From the cell containing the given text, extract its center point as (x, y) coordinate. 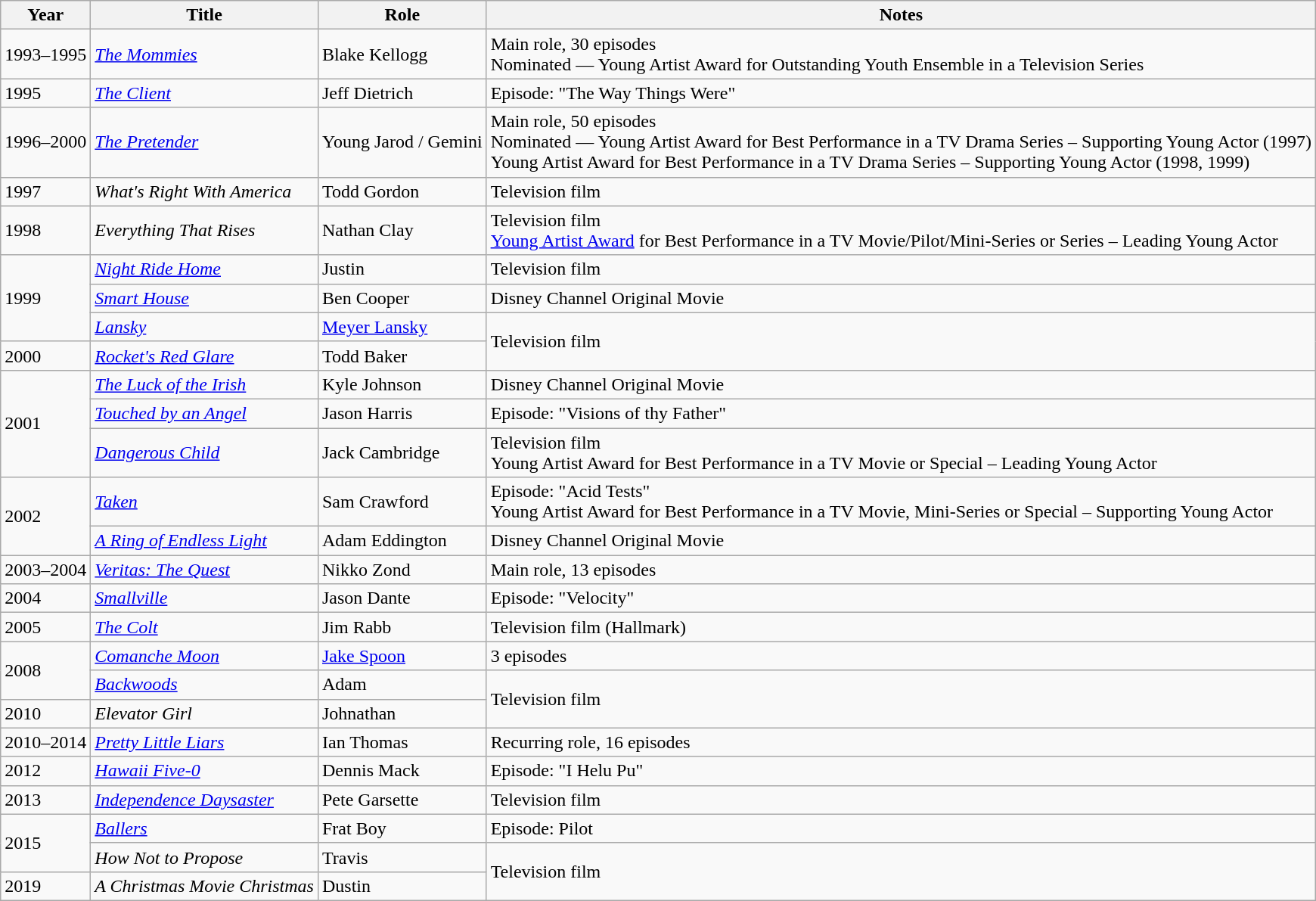
Smallville (204, 598)
2005 (45, 627)
2013 (45, 800)
Comanche Moon (204, 656)
Todd Baker (402, 356)
Jason Harris (402, 413)
Ben Cooper (402, 298)
2001 (45, 424)
Episode: "Visions of thy Father" (902, 413)
2008 (45, 670)
Kyle Johnson (402, 384)
Meyer Lansky (402, 327)
2004 (45, 598)
Jack Cambridge (402, 452)
The Luck of the Irish (204, 384)
Sam Crawford (402, 502)
Main role, 30 episodesNominated — Young Artist Award for Outstanding Youth Ensemble in a Television Series (902, 54)
Episode: "The Way Things Were" (902, 93)
Elevator Girl (204, 713)
Touched by an Angel (204, 413)
Independence Daysaster (204, 800)
Jeff Dietrich (402, 93)
Jim Rabb (402, 627)
Dennis Mack (402, 771)
1997 (45, 191)
1995 (45, 93)
Pete Garsette (402, 800)
1998 (45, 230)
2010 (45, 713)
Television filmYoung Artist Award for Best Performance in a TV Movie/Pilot/Mini-Series or Series – Leading Young Actor (902, 230)
Dustin (402, 886)
Hawaii Five-0 (204, 771)
Recurring role, 16 episodes (902, 742)
2000 (45, 356)
1999 (45, 298)
Ian Thomas (402, 742)
Episode: "Acid Tests"Young Artist Award for Best Performance in a TV Movie, Mini-Series or Special – Supporting Young Actor (902, 502)
Year (45, 15)
Ballers (204, 828)
Pretty Little Liars (204, 742)
Blake Kellogg (402, 54)
Travis (402, 857)
Frat Boy (402, 828)
Television film (Hallmark) (902, 627)
2002 (45, 516)
Everything That Rises (204, 230)
What's Right With America (204, 191)
Episode: "Velocity" (902, 598)
Lansky (204, 327)
2003–2004 (45, 570)
Adam (402, 685)
Todd Gordon (402, 191)
Dangerous Child (204, 452)
Night Ride Home (204, 269)
Title (204, 15)
Jason Dante (402, 598)
3 episodes (902, 656)
Nathan Clay (402, 230)
The Pretender (204, 142)
2010–2014 (45, 742)
2012 (45, 771)
Main role, 13 episodes (902, 570)
1993–1995 (45, 54)
2019 (45, 886)
Adam Eddington (402, 541)
Jake Spoon (402, 656)
Justin (402, 269)
Notes (902, 15)
A Christmas Movie Christmas (204, 886)
Nikko Zond (402, 570)
The Client (204, 93)
Johnathan (402, 713)
Smart House (204, 298)
2015 (45, 843)
Role (402, 15)
Veritas: The Quest (204, 570)
Rocket's Red Glare (204, 356)
Taken (204, 502)
Television filmYoung Artist Award for Best Performance in a TV Movie or Special – Leading Young Actor (902, 452)
Backwoods (204, 685)
1996–2000 (45, 142)
Episode: "I Helu Pu" (902, 771)
The Mommies (204, 54)
Young Jarod / Gemini (402, 142)
The Colt (204, 627)
Episode: Pilot (902, 828)
How Not to Propose (204, 857)
A Ring of Endless Light (204, 541)
